From the cell containing the given text, extract its center point as (x, y) coordinate. 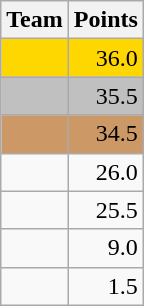
9.0 (106, 248)
35.5 (106, 96)
26.0 (106, 172)
Team (35, 20)
34.5 (106, 134)
36.0 (106, 58)
25.5 (106, 210)
Points (106, 20)
1.5 (106, 286)
